Pinpoint the cell where the given text exists, returning its (X, Y) midpoint coordinate. 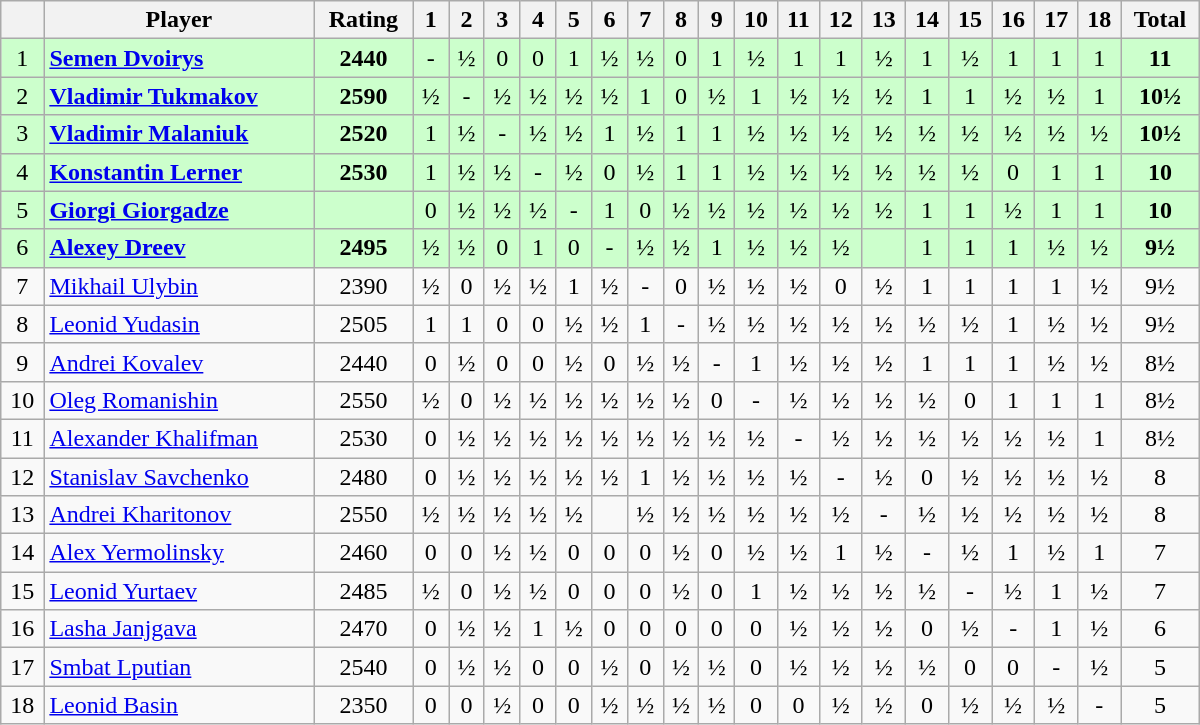
2540 (364, 667)
Semen Dvoirys (179, 58)
2485 (364, 591)
Player (179, 20)
Giorgi Giorgadze (179, 210)
Alexey Dreev (179, 248)
2495 (364, 248)
Konstantin Lerner (179, 172)
Leonid Yurtaev (179, 591)
2590 (364, 96)
Alex Yermolinsky (179, 553)
Andrei Kharitonov (179, 515)
Smbat Lputian (179, 667)
Mikhail Ulybin (179, 286)
2480 (364, 477)
2460 (364, 553)
2390 (364, 286)
Leonid Yudasin (179, 324)
Total (1160, 20)
Stanislav Savchenko (179, 477)
2505 (364, 324)
2520 (364, 134)
Vladimir Tukmakov (179, 96)
Leonid Basin (179, 705)
Alexander Khalifman (179, 438)
Andrei Kovalev (179, 362)
2350 (364, 705)
Vladimir Malaniuk (179, 134)
Rating (364, 20)
2470 (364, 629)
Oleg Romanishin (179, 400)
Lasha Janjgava (179, 629)
